From the cell containing the given text, extract its center point as [X, Y] coordinate. 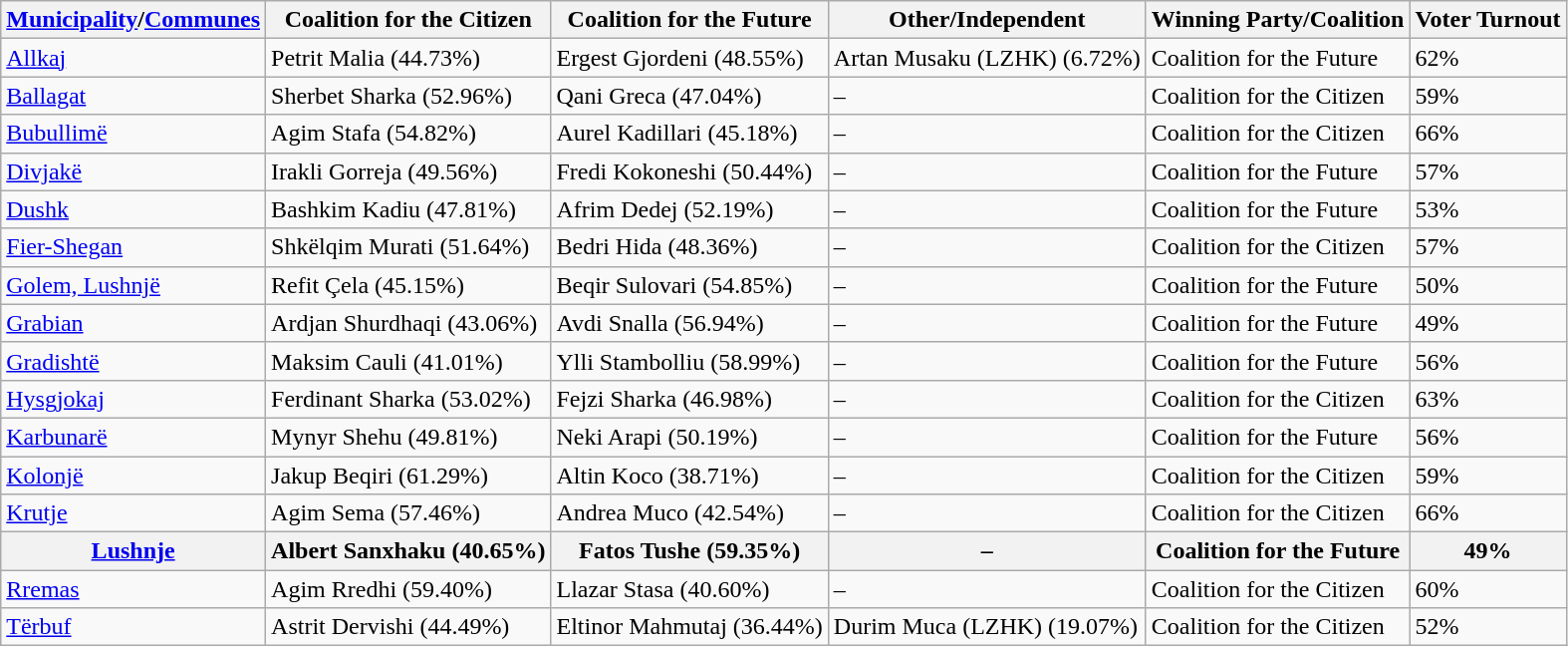
Qani Greca (47.04%) [689, 96]
Durim Muca (LZHK) (19.07%) [986, 627]
62% [1488, 58]
Fredi Kokoneshi (50.44%) [689, 171]
Golem, Lushnjë [133, 285]
Allkaj [133, 58]
Voter Turnout [1488, 20]
Refit Çela (45.15%) [408, 285]
Kolonjë [133, 476]
Winning Party/Coalition [1277, 20]
Gradishtë [133, 361]
Astrit Dervishi (44.49%) [408, 627]
Aurel Kadillari (45.18%) [689, 134]
Lushnje [133, 551]
Ferdinant Sharka (53.02%) [408, 399]
Ballagat [133, 96]
Ardjan Shurdhaqi (43.06%) [408, 323]
Artan Musaku (LZHK) (6.72%) [986, 58]
Llazar Stasa (40.60%) [689, 589]
Irakli Gorreja (49.56%) [408, 171]
Shkëlqim Murati (51.64%) [408, 247]
Maksim Cauli (41.01%) [408, 361]
Beqir Sulovari (54.85%) [689, 285]
Grabian [133, 323]
Petrit Malia (44.73%) [408, 58]
Bedri Hida (48.36%) [689, 247]
Divjakë [133, 171]
Rremas [133, 589]
Bashkim Kadiu (47.81%) [408, 209]
Hysgjokaj [133, 399]
Fier-Shegan [133, 247]
Eltinor Mahmutaj (36.44%) [689, 627]
Municipality/Communes [133, 20]
Other/Independent [986, 20]
Ylli Stambolliu (58.99%) [689, 361]
Jakup Beqiri (61.29%) [408, 476]
Dushk [133, 209]
50% [1488, 285]
Bubullimë [133, 134]
Krutje [133, 513]
Albert Sanxhaku (40.65%) [408, 551]
Fejzi Sharka (46.98%) [689, 399]
Agim Rredhi (59.40%) [408, 589]
53% [1488, 209]
Andrea Muco (42.54%) [689, 513]
Karbunarë [133, 437]
Fatos Tushe (59.35%) [689, 551]
Mynyr Shehu (49.81%) [408, 437]
Avdi Snalla (56.94%) [689, 323]
52% [1488, 627]
60% [1488, 589]
Altin Koco (38.71%) [689, 476]
Neki Arapi (50.19%) [689, 437]
63% [1488, 399]
Sherbet Sharka (52.96%) [408, 96]
Agim Sema (57.46%) [408, 513]
Tërbuf [133, 627]
Afrim Dedej (52.19%) [689, 209]
Ergest Gjordeni (48.55%) [689, 58]
Agim Stafa (54.82%) [408, 134]
